Extract the [x, y] coordinate from the center of the cell holding the provided text.  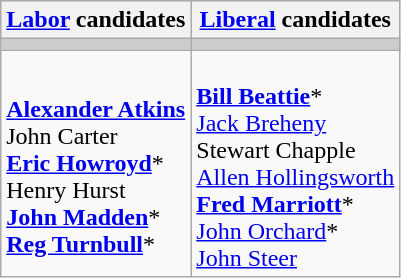
Alexander Atkins John Carter Eric Howroyd* Henry Hurst John Madden* Reg Turnbull* [96, 164]
Bill Beattie* Jack Breheny Stewart Chapple Allen Hollingsworth Fred Marriott* John Orchard* John Steer [296, 164]
Labor candidates [96, 20]
Liberal candidates [296, 20]
